Detect which cell encompasses the target text, then output its (X, Y) center coordinate. 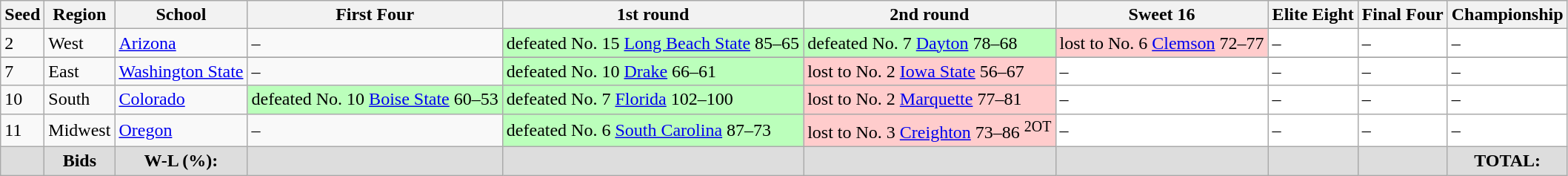
2nd round (930, 15)
Oregon (181, 131)
defeated No. 10 Drake 66–61 (653, 71)
lost to No. 3 Creighton 73–86 2OT (930, 131)
School (181, 15)
defeated No. 7 Florida 102–100 (653, 100)
Championship (1507, 15)
Final Four (1403, 15)
Region (80, 15)
defeated No. 6 South Carolina 87–73 (653, 131)
Washington State (181, 71)
Colorado (181, 100)
W-L (%): (181, 161)
Seed (22, 15)
South (80, 100)
Midwest (80, 131)
Elite Eight (1312, 15)
East (80, 71)
defeated No. 10 Boise State 60–53 (375, 100)
10 (22, 100)
Bids (80, 161)
11 (22, 131)
1st round (653, 15)
defeated No. 15 Long Beach State 85–65 (653, 43)
defeated No. 7 Dayton 78–68 (930, 43)
TOTAL: (1507, 161)
Arizona (181, 43)
lost to No. 2 Iowa State 56–67 (930, 71)
lost to No. 2 Marquette 77–81 (930, 100)
West (80, 43)
2 (22, 43)
First Four (375, 15)
lost to No. 6 Clemson 72–77 (1161, 43)
7 (22, 71)
Sweet 16 (1161, 15)
